Capture the cell that displays the provided text and extract its (X, Y) central coordinate. 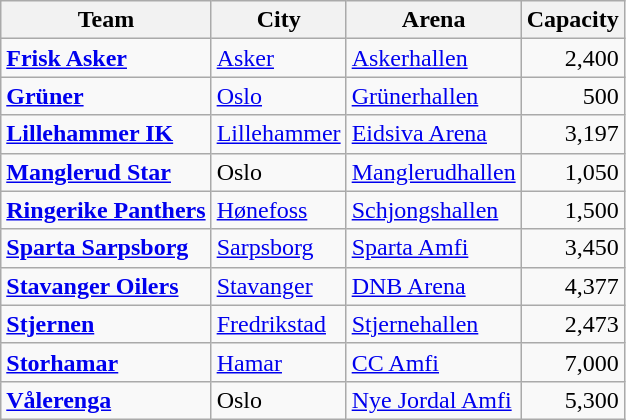
Askerhallen (434, 58)
Eidsiva Arena (434, 134)
Sarpsborg (278, 248)
Capacity (572, 20)
Hønefoss (278, 210)
Manglerudhallen (434, 172)
Lillehammer (278, 134)
Sparta Amfi (434, 248)
Storhamar (106, 362)
Vålerenga (106, 400)
7,000 (572, 362)
Frisk Asker (106, 58)
Grüner (106, 96)
Schjongshallen (434, 210)
500 (572, 96)
Stjernen (106, 324)
1,500 (572, 210)
Lillehammer IK (106, 134)
Stavanger Oilers (106, 286)
City (278, 20)
DNB Arena (434, 286)
4,377 (572, 286)
Stavanger (278, 286)
Ringerike Panthers (106, 210)
2,400 (572, 58)
Team (106, 20)
Fredrikstad (278, 324)
Arena (434, 20)
Hamar (278, 362)
Nye Jordal Amfi (434, 400)
Asker (278, 58)
Stjernehallen (434, 324)
Sparta Sarpsborg (106, 248)
5,300 (572, 400)
Manglerud Star (106, 172)
1,050 (572, 172)
CC Amfi (434, 362)
3,450 (572, 248)
2,473 (572, 324)
Grünerhallen (434, 96)
3,197 (572, 134)
